Scan for the cell matching the given text and deliver its [x, y] coordinate at center. 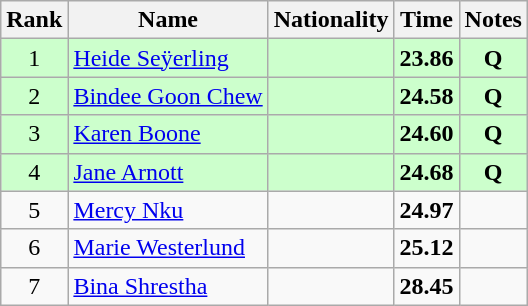
28.45 [426, 286]
2 [34, 96]
Nationality [331, 20]
Time [426, 20]
Heide Seÿerling [168, 58]
1 [34, 58]
Name [168, 20]
3 [34, 134]
6 [34, 248]
24.97 [426, 210]
Notes [493, 20]
25.12 [426, 248]
24.68 [426, 172]
Mercy Nku [168, 210]
24.58 [426, 96]
4 [34, 172]
Rank [34, 20]
24.60 [426, 134]
Bindee Goon Chew [168, 96]
23.86 [426, 58]
5 [34, 210]
Jane Arnott [168, 172]
Marie Westerlund [168, 248]
Bina Shrestha [168, 286]
Karen Boone [168, 134]
7 [34, 286]
